Return the [x, y] coordinate for the center point of the cell that contains the specified text.  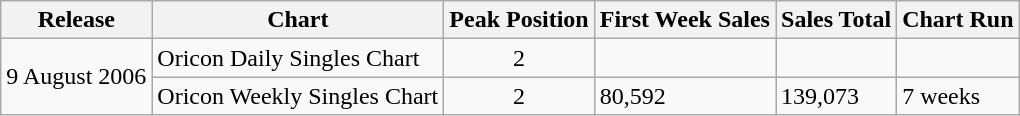
139,073 [836, 96]
First Week Sales [684, 20]
Release [76, 20]
Sales Total [836, 20]
Oricon Daily Singles Chart [298, 58]
Chart [298, 20]
Chart Run [958, 20]
9 August 2006 [76, 77]
Oricon Weekly Singles Chart [298, 96]
80,592 [684, 96]
7 weeks [958, 96]
Peak Position [519, 20]
